Find where the given text appears and provide that cell's center as [x, y] coordinate. 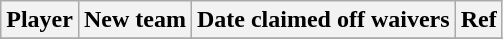
Ref [478, 20]
Date claimed off waivers [323, 20]
New team [134, 20]
Player [40, 20]
